Search for the cell housing the specified text and yield its [x, y] center coordinate. 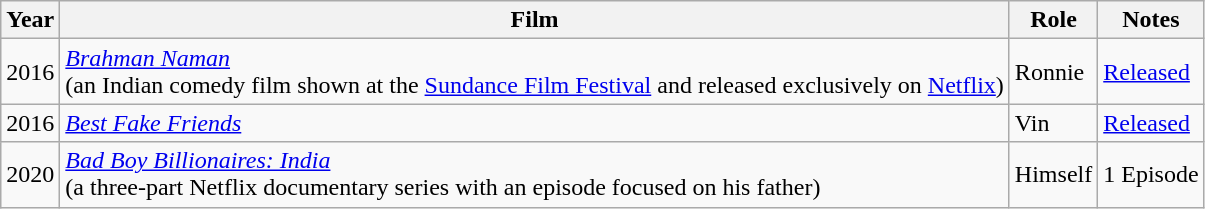
Brahman Naman(an Indian comedy film shown at the Sundance Film Festival and released exclusively on Netflix) [535, 72]
2020 [30, 174]
Notes [1151, 20]
Himself [1053, 174]
1 Episode [1151, 174]
Role [1053, 20]
Best Fake Friends [535, 123]
Film [535, 20]
Year [30, 20]
Ronnie [1053, 72]
Vin [1053, 123]
Bad Boy Billionaires: India(a three-part Netflix documentary series with an episode focused on his father) [535, 174]
